Pinpoint the cell where the given text exists, returning its [x, y] midpoint coordinate. 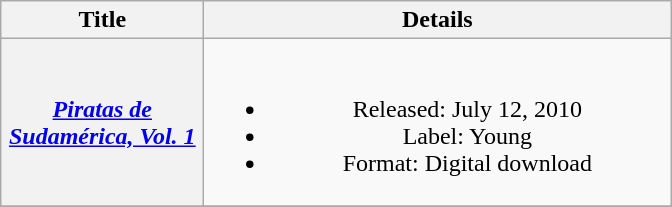
Details [438, 20]
Title [102, 20]
Piratas de Sudamérica, Vol. 1 [102, 122]
Released: July 12, 2010Label: YoungFormat: Digital download [438, 122]
